Capture the cell that displays the provided text and extract its [x, y] central coordinate. 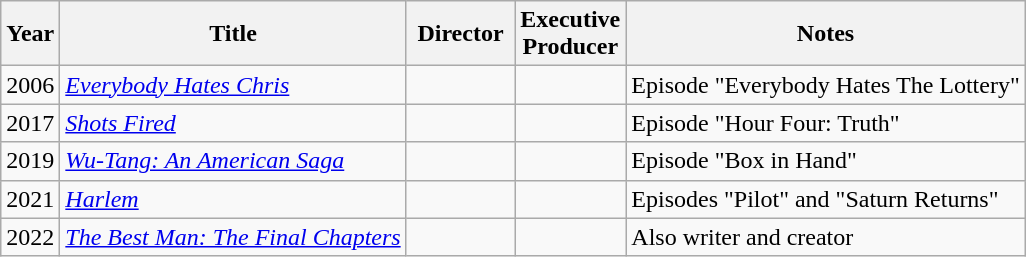
Everybody Hates Chris [233, 85]
Title [233, 34]
The Best Man: The Final Chapters [233, 237]
Episodes "Pilot" and "Saturn Returns" [826, 199]
2022 [30, 237]
Episode "Box in Hand" [826, 161]
Episode "Hour Four: Truth" [826, 123]
2019 [30, 161]
2021 [30, 199]
Notes [826, 34]
Wu-Tang: An American Saga [233, 161]
2006 [30, 85]
Director [460, 34]
ExecutiveProducer [570, 34]
Episode "Everybody Hates The Lottery" [826, 85]
Also writer and creator [826, 237]
2017 [30, 123]
Harlem [233, 199]
Shots Fired [233, 123]
Year [30, 34]
